Provide the [x, y] coordinate of the cell's center where the given text is located.  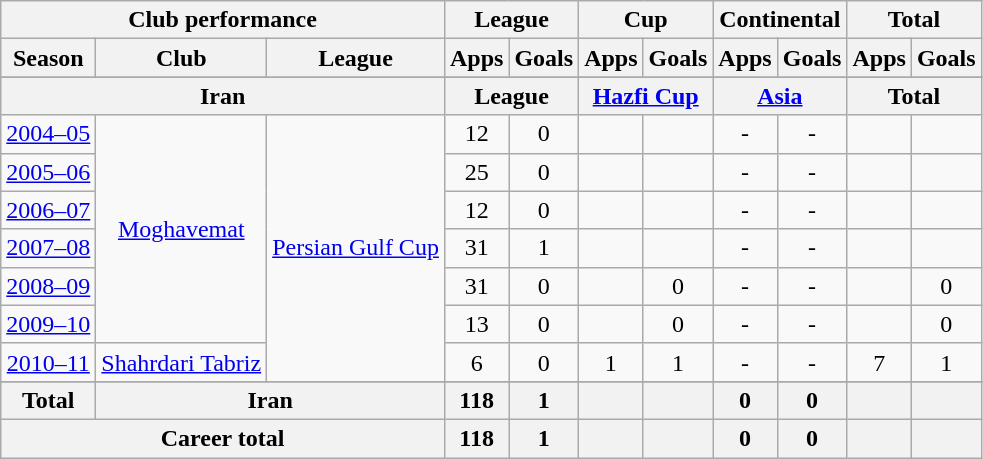
7 [879, 362]
2005–06 [48, 172]
25 [476, 172]
2006–07 [48, 210]
Cup [646, 20]
2010–11 [48, 362]
Moghavemat [182, 229]
Continental [780, 20]
Season [48, 58]
6 [476, 362]
2004–05 [48, 134]
Career total [223, 438]
13 [476, 324]
2007–08 [48, 248]
Persian Gulf Cup [356, 248]
Club performance [223, 20]
Hazfi Cup [646, 96]
Shahrdari Tabriz [182, 362]
Club [182, 58]
2008–09 [48, 286]
Asia [780, 96]
2009–10 [48, 324]
